Detect which cell encompasses the target text, then output its (x, y) center coordinate. 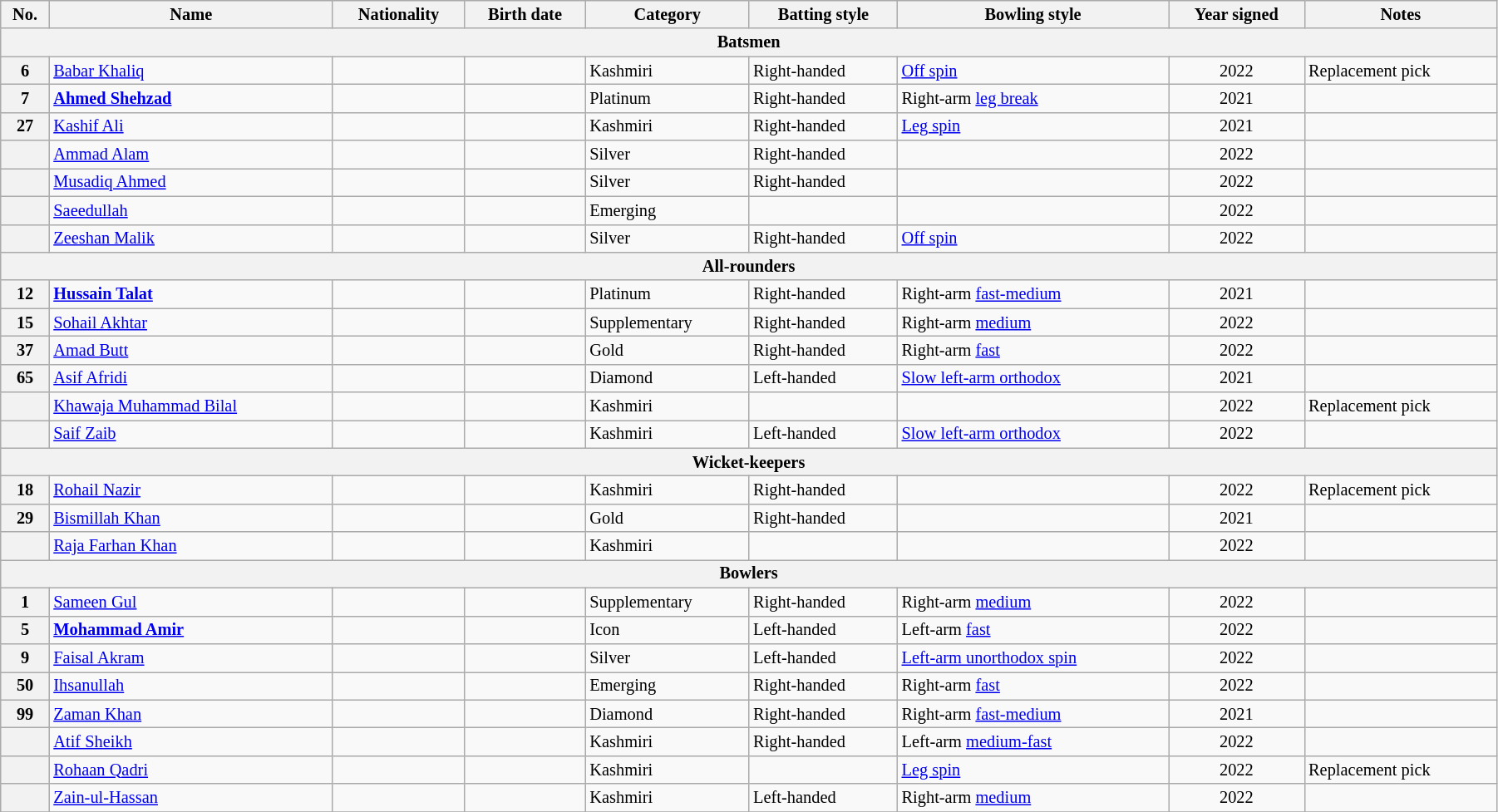
Icon (667, 630)
Saif Zaib (191, 434)
18 (25, 490)
65 (25, 378)
Rohail Nazir (191, 490)
Faisal Akram (191, 657)
Saeedullah (191, 210)
Raja Farhan Khan (191, 546)
Batsmen (749, 42)
Left-arm unorthodox spin (1033, 657)
1 (25, 602)
Amad Butt (191, 350)
Kashif Ali (191, 126)
No. (25, 14)
27 (25, 126)
Bowling style (1033, 14)
All-rounders (749, 266)
Bowlers (749, 573)
9 (25, 657)
Bismillah Khan (191, 518)
29 (25, 518)
37 (25, 350)
Asif Afridi (191, 378)
Hussain Talat (191, 294)
Zaman Khan (191, 714)
Ammad Alam (191, 155)
12 (25, 294)
Musadiq Ahmed (191, 182)
Mohammad Amir (191, 630)
Batting style (823, 14)
99 (25, 714)
Ihsanullah (191, 686)
Left-arm fast (1033, 630)
5 (25, 630)
Zain-ul-Hassan (191, 798)
Ahmed Shehzad (191, 98)
15 (25, 322)
7 (25, 98)
Year signed (1237, 14)
Right-arm leg break (1033, 98)
Khawaja Muhammad Bilal (191, 406)
Birth date (525, 14)
Left-arm medium-fast (1033, 741)
Zeeshan Malik (191, 239)
Name (191, 14)
Category (667, 14)
50 (25, 686)
Wicket-keepers (749, 462)
Babar Khaliq (191, 71)
Rohaan Qadri (191, 770)
Sameen Gul (191, 602)
6 (25, 71)
Atif Sheikh (191, 741)
Sohail Akhtar (191, 322)
Notes (1400, 14)
Nationality (398, 14)
